Identify which cell holds the provided text, then report its [x, y] central coordinate. 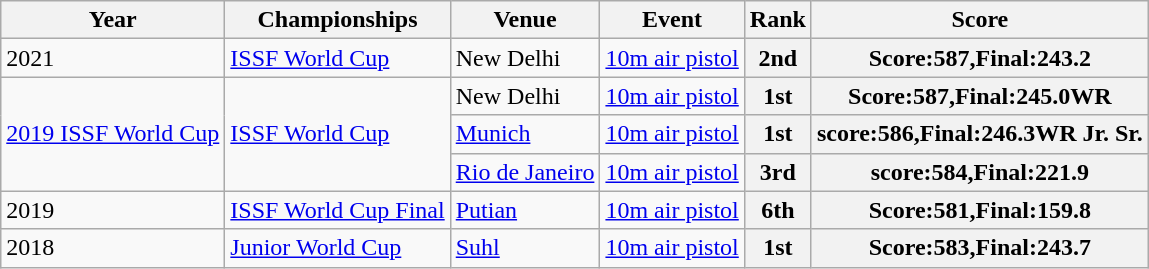
Munich [525, 134]
Putian [525, 210]
Championships [338, 20]
Event [672, 20]
Rio de Janeiro [525, 172]
ISSF World Cup Final [338, 210]
6th [778, 210]
Score [980, 20]
2nd [778, 58]
3rd [778, 172]
Rank [778, 20]
2019 ISSF World Cup [113, 134]
Suhl [525, 248]
2019 [113, 210]
score:586,Final:246.3WR Jr. Sr. [980, 134]
Venue [525, 20]
score:584,Final:221.9 [980, 172]
Score:583,Final:243.7 [980, 248]
2021 [113, 58]
Score:581,Final:159.8 [980, 210]
Year [113, 20]
Score:587,Final:243.2 [980, 58]
2018 [113, 248]
Score:587,Final:245.0WR [980, 96]
Junior World Cup [338, 248]
